Detect which cell encompasses the target text, then output its (X, Y) center coordinate. 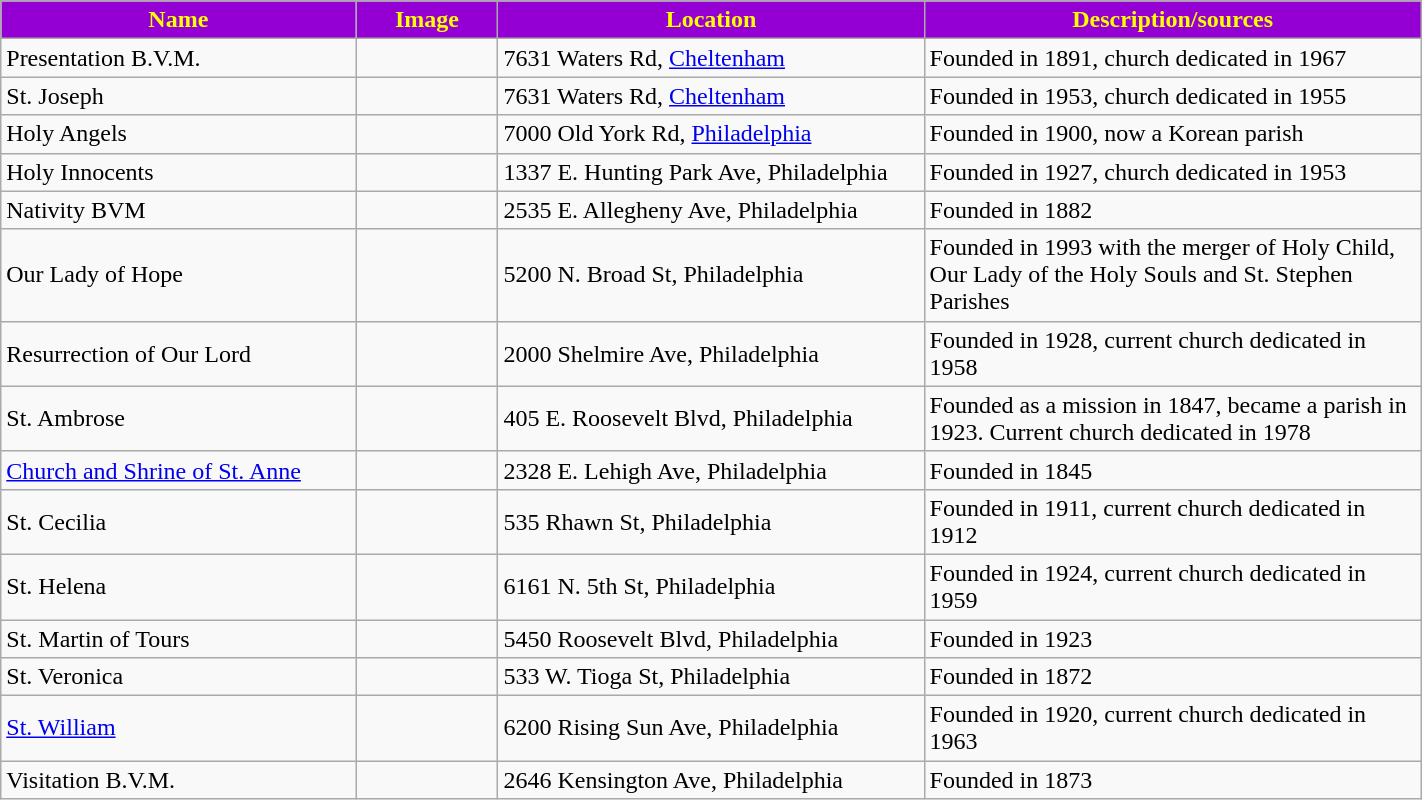
St. Martin of Tours (178, 639)
Founded in 1900, now a Korean parish (1172, 134)
St. Helena (178, 586)
Founded in 1993 with the merger of Holy Child, Our Lady of the Holy Souls and St. Stephen Parishes (1172, 275)
St. William (178, 728)
St. Ambrose (178, 418)
Location (711, 20)
Founded in 1872 (1172, 677)
7000 Old York Rd, Philadelphia (711, 134)
Founded in 1920, current church dedicated in 1963 (1172, 728)
Holy Innocents (178, 172)
St. Veronica (178, 677)
6200 Rising Sun Ave, Philadelphia (711, 728)
Image (427, 20)
Visitation B.V.M. (178, 780)
6161 N. 5th St, Philadelphia (711, 586)
Founded as a mission in 1847, became a parish in 1923. Current church dedicated in 1978 (1172, 418)
2535 E. Allegheny Ave, Philadelphia (711, 210)
Church and Shrine of St. Anne (178, 470)
Founded in 1845 (1172, 470)
535 Rhawn St, Philadelphia (711, 522)
2646 Kensington Ave, Philadelphia (711, 780)
Our Lady of Hope (178, 275)
5200 N. Broad St, Philadelphia (711, 275)
Founded in 1891, church dedicated in 1967 (1172, 58)
Founded in 1928, current church dedicated in 1958 (1172, 354)
Holy Angels (178, 134)
2328 E. Lehigh Ave, Philadelphia (711, 470)
Founded in 1927, church dedicated in 1953 (1172, 172)
Description/sources (1172, 20)
1337 E. Hunting Park Ave, Philadelphia (711, 172)
Founded in 1882 (1172, 210)
Presentation B.V.M. (178, 58)
St. Cecilia (178, 522)
533 W. Tioga St, Philadelphia (711, 677)
Founded in 1923 (1172, 639)
405 E. Roosevelt Blvd, Philadelphia (711, 418)
5450 Roosevelt Blvd, Philadelphia (711, 639)
Nativity BVM (178, 210)
Founded in 1873 (1172, 780)
Founded in 1953, church dedicated in 1955 (1172, 96)
Resurrection of Our Lord (178, 354)
Founded in 1924, current church dedicated in 1959 (1172, 586)
2000 Shelmire Ave, Philadelphia (711, 354)
St. Joseph (178, 96)
Founded in 1911, current church dedicated in 1912 (1172, 522)
Name (178, 20)
